Search for the cell housing the specified text and yield its [x, y] center coordinate. 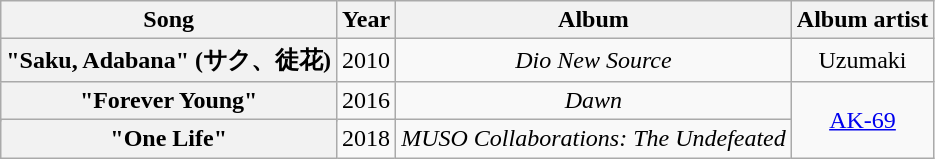
"Forever Young" [169, 100]
Dawn [594, 100]
Dio New Source [594, 60]
AK-69 [862, 119]
2016 [366, 100]
Song [169, 20]
"One Life" [169, 138]
2010 [366, 60]
Uzumaki [862, 60]
"Saku, Adabana" (サク、徒花) [169, 60]
Album [594, 20]
MUSO Collaborations: The Undefeated [594, 138]
Album artist [862, 20]
2018 [366, 138]
Year [366, 20]
